Provide the (x, y) coordinate of the cell's center where the given text is located.  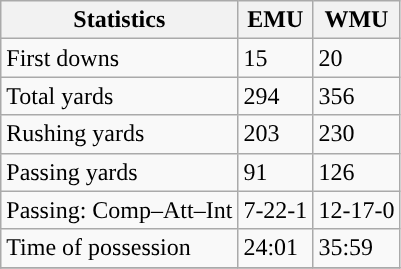
Passing yards (120, 172)
Passing: Comp–Att–Int (120, 210)
EMU (276, 20)
91 (276, 172)
Time of possession (120, 248)
Total yards (120, 96)
Rushing yards (120, 134)
356 (356, 96)
126 (356, 172)
First downs (120, 58)
230 (356, 134)
203 (276, 134)
Statistics (120, 20)
12-17-0 (356, 210)
294 (276, 96)
20 (356, 58)
15 (276, 58)
35:59 (356, 248)
7-22-1 (276, 210)
WMU (356, 20)
24:01 (276, 248)
